Scan for the cell matching the given text and deliver its [X, Y] coordinate at center. 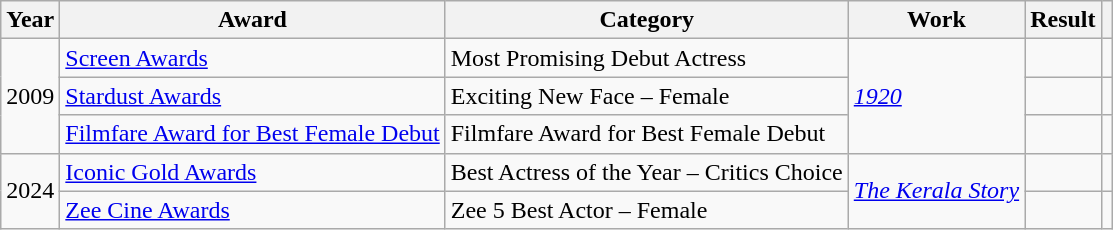
Screen Awards [252, 58]
Iconic Gold Awards [252, 172]
Work [936, 20]
Zee 5 Best Actor – Female [646, 210]
Stardust Awards [252, 96]
The Kerala Story [936, 191]
Best Actress of the Year – Critics Choice [646, 172]
Year [30, 20]
2024 [30, 191]
2009 [30, 96]
Exciting New Face – Female [646, 96]
Result [1063, 20]
Award [252, 20]
Category [646, 20]
Most Promising Debut Actress [646, 58]
Zee Cine Awards [252, 210]
1920 [936, 96]
